Locate the cell with the specified text and output its [x, y] center coordinate. 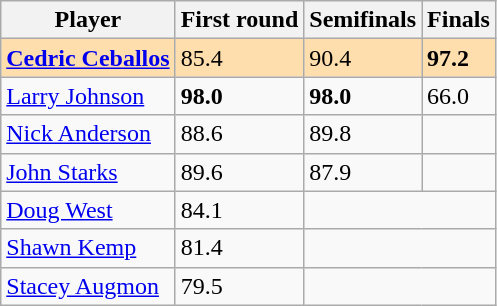
Semifinals [363, 20]
First round [240, 20]
79.5 [240, 286]
89.6 [240, 172]
90.4 [363, 58]
Nick Anderson [88, 134]
87.9 [363, 172]
Stacey Augmon [88, 286]
Finals [459, 20]
88.6 [240, 134]
89.8 [363, 134]
85.4 [240, 58]
84.1 [240, 210]
Doug West [88, 210]
81.4 [240, 248]
Player [88, 20]
Shawn Kemp [88, 248]
Larry Johnson [88, 96]
John Starks [88, 172]
97.2 [459, 58]
66.0 [459, 96]
Cedric Ceballos [88, 58]
